Detect which cell encompasses the target text, then output its [x, y] center coordinate. 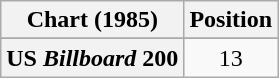
13 [231, 58]
Chart (1985) [92, 20]
US Billboard 200 [92, 58]
Position [231, 20]
